Find where the given text appears and provide that cell's center as [X, Y] coordinate. 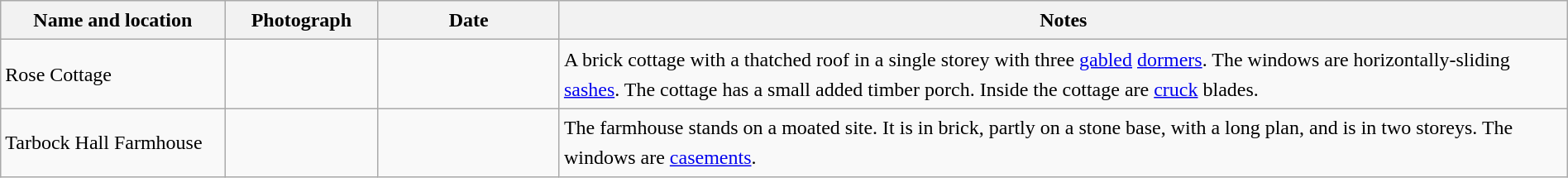
Date [468, 20]
The farmhouse stands on a moated site. It is in brick, partly on a stone base, with a long plan, and is in two storeys. The windows are casements. [1064, 142]
Name and location [112, 20]
Photograph [301, 20]
Rose Cottage [112, 75]
Tarbock Hall Farmhouse [112, 142]
Notes [1064, 20]
